Output the [x, y] coordinate of the center of the cell containing the given text.  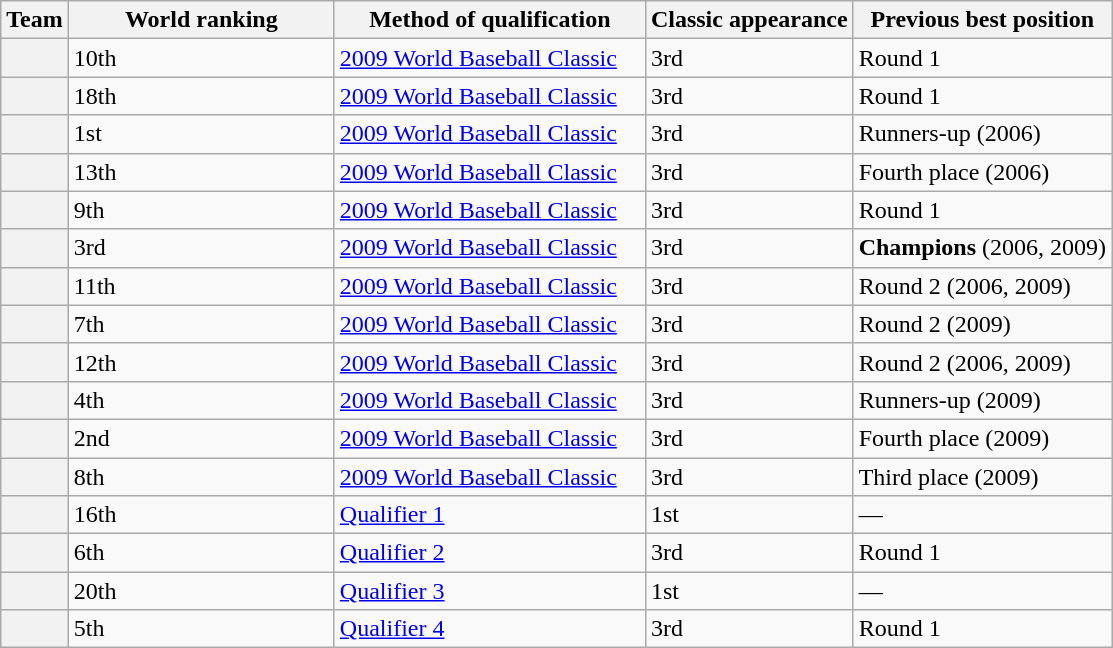
16th [201, 515]
5th [201, 629]
Runners-up (2006) [982, 134]
11th [201, 286]
Team [35, 20]
7th [201, 324]
Champions (2006, 2009) [982, 248]
Round 2 (2009) [982, 324]
Fourth place (2009) [982, 438]
Previous best position [982, 20]
20th [201, 591]
Qualifier 2 [490, 553]
World ranking [201, 20]
8th [201, 477]
6th [201, 553]
2nd [201, 438]
Qualifier 1 [490, 515]
Qualifier 3 [490, 591]
18th [201, 96]
4th [201, 400]
Qualifier 4 [490, 629]
12th [201, 362]
10th [201, 58]
13th [201, 172]
Classic appearance [749, 20]
Runners-up (2009) [982, 400]
Fourth place (2006) [982, 172]
9th [201, 210]
Method of qualification [490, 20]
Third place (2009) [982, 477]
